Locate the cell with the specified text and output its (X, Y) center coordinate. 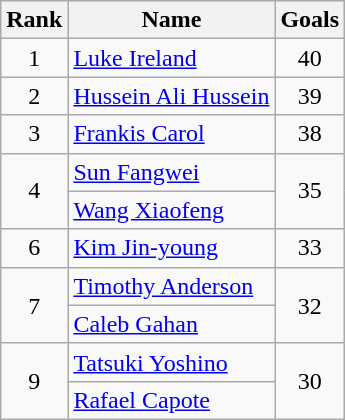
Caleb Gahan (172, 324)
Timothy Anderson (172, 286)
1 (34, 58)
Frankis Carol (172, 134)
9 (34, 381)
30 (310, 381)
Kim Jin-young (172, 248)
2 (34, 96)
Sun Fangwei (172, 172)
3 (34, 134)
39 (310, 96)
Rafael Capote (172, 400)
4 (34, 191)
40 (310, 58)
Tatsuki Yoshino (172, 362)
7 (34, 305)
38 (310, 134)
32 (310, 305)
Name (172, 20)
Rank (34, 20)
Wang Xiaofeng (172, 210)
35 (310, 191)
6 (34, 248)
Luke Ireland (172, 58)
Hussein Ali Hussein (172, 96)
Goals (310, 20)
33 (310, 248)
